From the cell containing the given text, extract its center point as (x, y) coordinate. 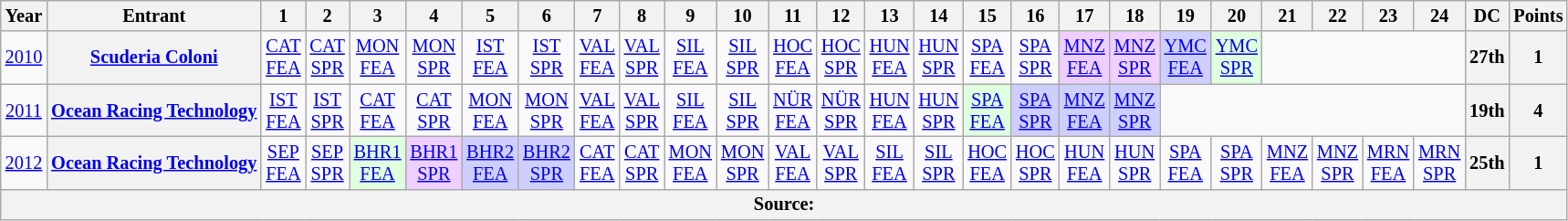
22 (1338, 16)
2 (327, 16)
Source: (785, 205)
BHR1FEA (378, 163)
BHR2SPR (547, 163)
15 (988, 16)
SEPFEA (283, 163)
MRNSPR (1439, 163)
18 (1135, 16)
13 (890, 16)
Points (1538, 16)
BHR1SPR (434, 163)
MRNFEA (1388, 163)
11 (792, 16)
24 (1439, 16)
25th (1487, 163)
5 (490, 16)
Scuderia Coloni (153, 58)
23 (1388, 16)
YMCSPR (1237, 58)
7 (597, 16)
10 (743, 16)
Year (24, 16)
3 (378, 16)
27th (1487, 58)
YMCFEA (1186, 58)
BHR2FEA (490, 163)
17 (1084, 16)
2010 (24, 58)
20 (1237, 16)
2012 (24, 163)
SEPSPR (327, 163)
12 (841, 16)
NÜRFEA (792, 110)
16 (1035, 16)
14 (938, 16)
NÜRSPR (841, 110)
2011 (24, 110)
21 (1287, 16)
8 (643, 16)
6 (547, 16)
9 (690, 16)
Entrant (153, 16)
DC (1487, 16)
19 (1186, 16)
19th (1487, 110)
